Search for the cell housing the specified text and yield its [X, Y] center coordinate. 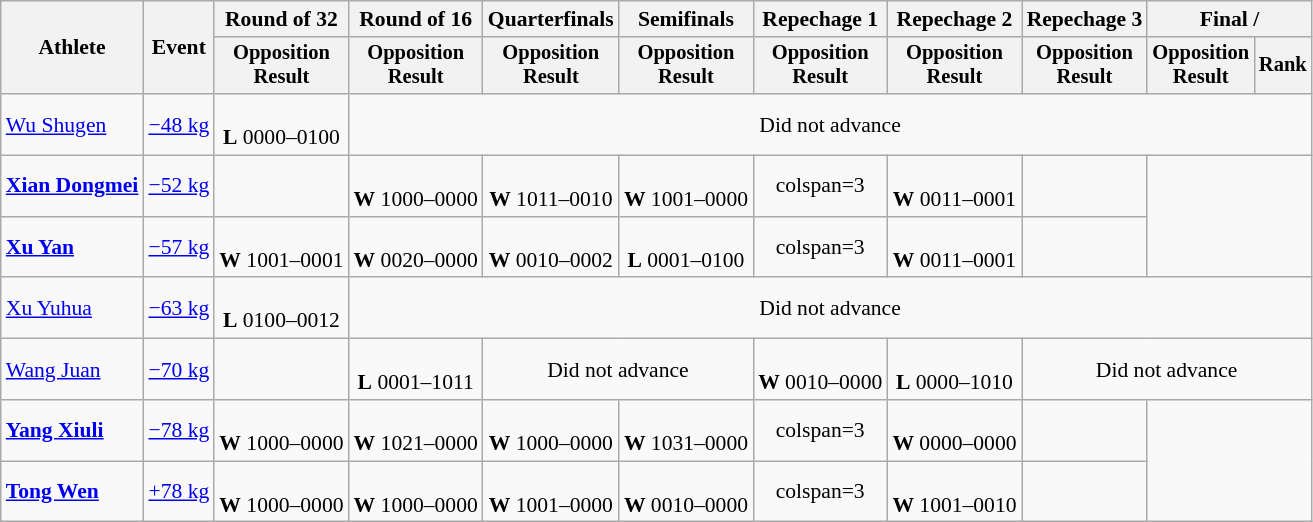
Xu Yuhua [72, 308]
W 0010–0002 [551, 248]
W 0020–0000 [416, 248]
Round of 16 [416, 19]
Xu Yan [72, 248]
L 0000–0100 [281, 124]
Repechage 2 [954, 19]
L 0100–0012 [281, 308]
Final / [1229, 19]
W 1001–0001 [281, 248]
Wu Shugen [72, 124]
W 1011–0010 [551, 186]
Round of 32 [281, 19]
−52 kg [178, 186]
−70 kg [178, 370]
−57 kg [178, 248]
−48 kg [178, 124]
Xian Dongmei [72, 186]
W 1031–0000 [686, 430]
−63 kg [178, 308]
L 0001–1011 [416, 370]
Quarterfinals [551, 19]
L 0000–1010 [954, 370]
Repechage 3 [1085, 19]
Rank [1283, 66]
W 1001–0010 [954, 492]
Yang Xiuli [72, 430]
Event [178, 48]
Semifinals [686, 19]
Tong Wen [72, 492]
Repechage 1 [820, 19]
L 0001–0100 [686, 248]
Athlete [72, 48]
Wang Juan [72, 370]
−78 kg [178, 430]
+78 kg [178, 492]
W 0000–0000 [954, 430]
W 1021–0000 [416, 430]
